From the cell containing the given text, extract its center point as (x, y) coordinate. 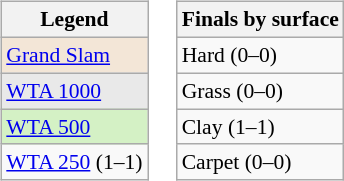
Grand Slam (74, 55)
Legend (74, 20)
Clay (1–1) (260, 127)
WTA 250 (1–1) (74, 162)
Hard (0–0) (260, 55)
Finals by surface (260, 20)
Carpet (0–0) (260, 162)
Grass (0–0) (260, 91)
WTA 1000 (74, 91)
WTA 500 (74, 127)
